Determine the [X, Y] coordinate at the center of the cell enclosing the given text.  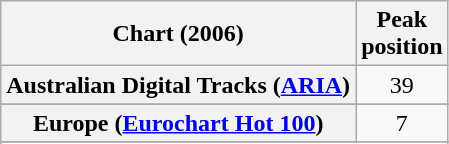
7 [402, 123]
Chart (2006) [178, 34]
Europe (Eurochart Hot 100) [178, 123]
Australian Digital Tracks (ARIA) [178, 85]
Peakposition [402, 34]
39 [402, 85]
